Extract the [X, Y] coordinate from the center of the cell holding the provided text.  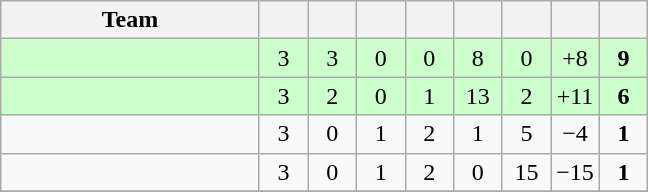
9 [624, 58]
15 [526, 172]
Team [130, 20]
+11 [576, 96]
6 [624, 96]
−15 [576, 172]
13 [478, 96]
−4 [576, 134]
8 [478, 58]
5 [526, 134]
+8 [576, 58]
